Capture the cell that displays the provided text and extract its (x, y) central coordinate. 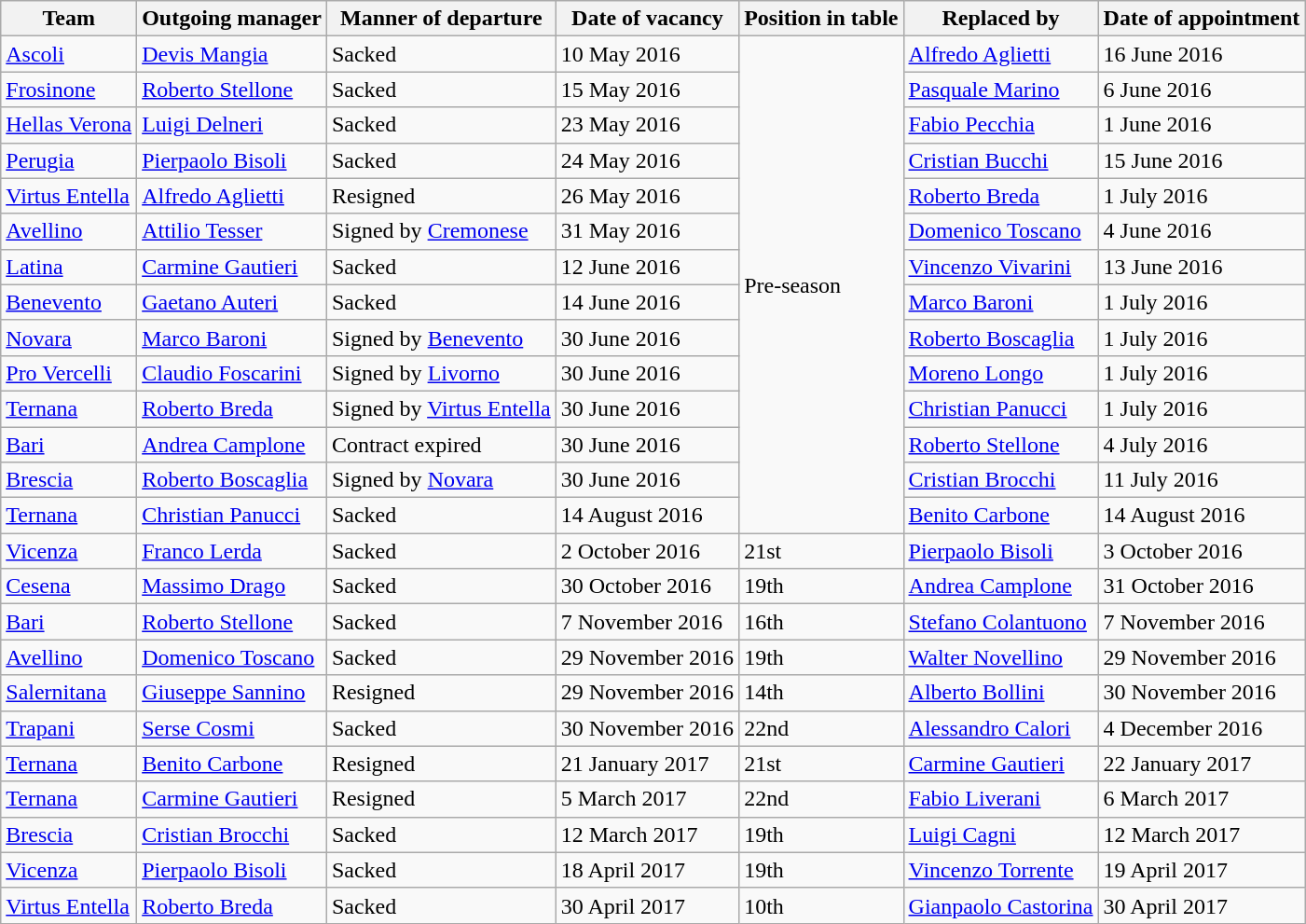
Manner of departure (441, 19)
Massimo Drago (232, 586)
26 May 2016 (647, 196)
6 March 2017 (1202, 799)
Giuseppe Sannino (232, 693)
13 June 2016 (1202, 267)
Signed by Cremonese (441, 231)
Gianpaolo Castorina (1001, 905)
18 April 2017 (647, 870)
31 May 2016 (647, 231)
Signed by Livorno (441, 373)
Serse Cosmi (232, 728)
Team (69, 19)
Fabio Liverani (1001, 799)
Signed by Novara (441, 480)
2 October 2016 (647, 551)
Contract expired (441, 445)
Vincenzo Torrente (1001, 870)
Moreno Longo (1001, 373)
Date of vacancy (647, 19)
3 October 2016 (1202, 551)
Novara (69, 338)
Signed by Virtus Entella (441, 408)
21 January 2017 (647, 764)
10th (821, 905)
16th (821, 622)
12 June 2016 (647, 267)
Cesena (69, 586)
22 January 2017 (1202, 764)
23 May 2016 (647, 125)
Benevento (69, 302)
15 June 2016 (1202, 160)
4 December 2016 (1202, 728)
Hellas Verona (69, 125)
14th (821, 693)
Attilio Tesser (232, 231)
4 June 2016 (1202, 231)
16 June 2016 (1202, 54)
4 July 2016 (1202, 445)
14 June 2016 (647, 302)
Walter Novellino (1001, 657)
Ascoli (69, 54)
Devis Mangia (232, 54)
5 March 2017 (647, 799)
Alessandro Calori (1001, 728)
10 May 2016 (647, 54)
Fabio Pecchia (1001, 125)
Date of appointment (1202, 19)
1 June 2016 (1202, 125)
Pro Vercelli (69, 373)
Luigi Cagni (1001, 834)
Claudio Foscarini (232, 373)
Latina (69, 267)
Salernitana (69, 693)
Gaetano Auteri (232, 302)
Outgoing manager (232, 19)
11 July 2016 (1202, 480)
Perugia (69, 160)
Pasquale Marino (1001, 90)
19 April 2017 (1202, 870)
24 May 2016 (647, 160)
30 October 2016 (647, 586)
Vincenzo Vivarini (1001, 267)
Stefano Colantuono (1001, 622)
15 May 2016 (647, 90)
Alberto Bollini (1001, 693)
31 October 2016 (1202, 586)
Trapani (69, 728)
Frosinone (69, 90)
Franco Lerda (232, 551)
Replaced by (1001, 19)
Position in table (821, 19)
6 June 2016 (1202, 90)
Signed by Benevento (441, 338)
Pre-season (821, 285)
Cristian Bucchi (1001, 160)
Luigi Delneri (232, 125)
